Identify which cell holds the provided text, then report its [x, y] central coordinate. 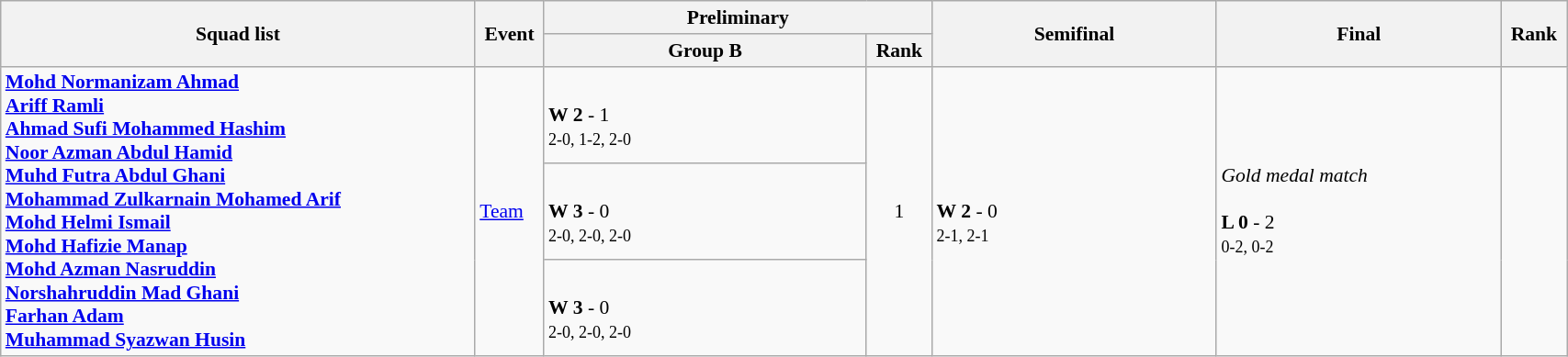
Group B [705, 50]
W 2 - 02-1, 2-1 [1075, 211]
Gold medal matchL 0 - 20-2, 0-2 [1359, 211]
Semifinal [1075, 33]
Final [1359, 33]
1 [898, 211]
Preliminary [738, 17]
Event [509, 33]
Team [509, 211]
Squad list [238, 33]
W 2 - 12-0, 1-2, 2-0 [705, 114]
